Extract the [x, y] coordinate from the center of the cell holding the provided text.  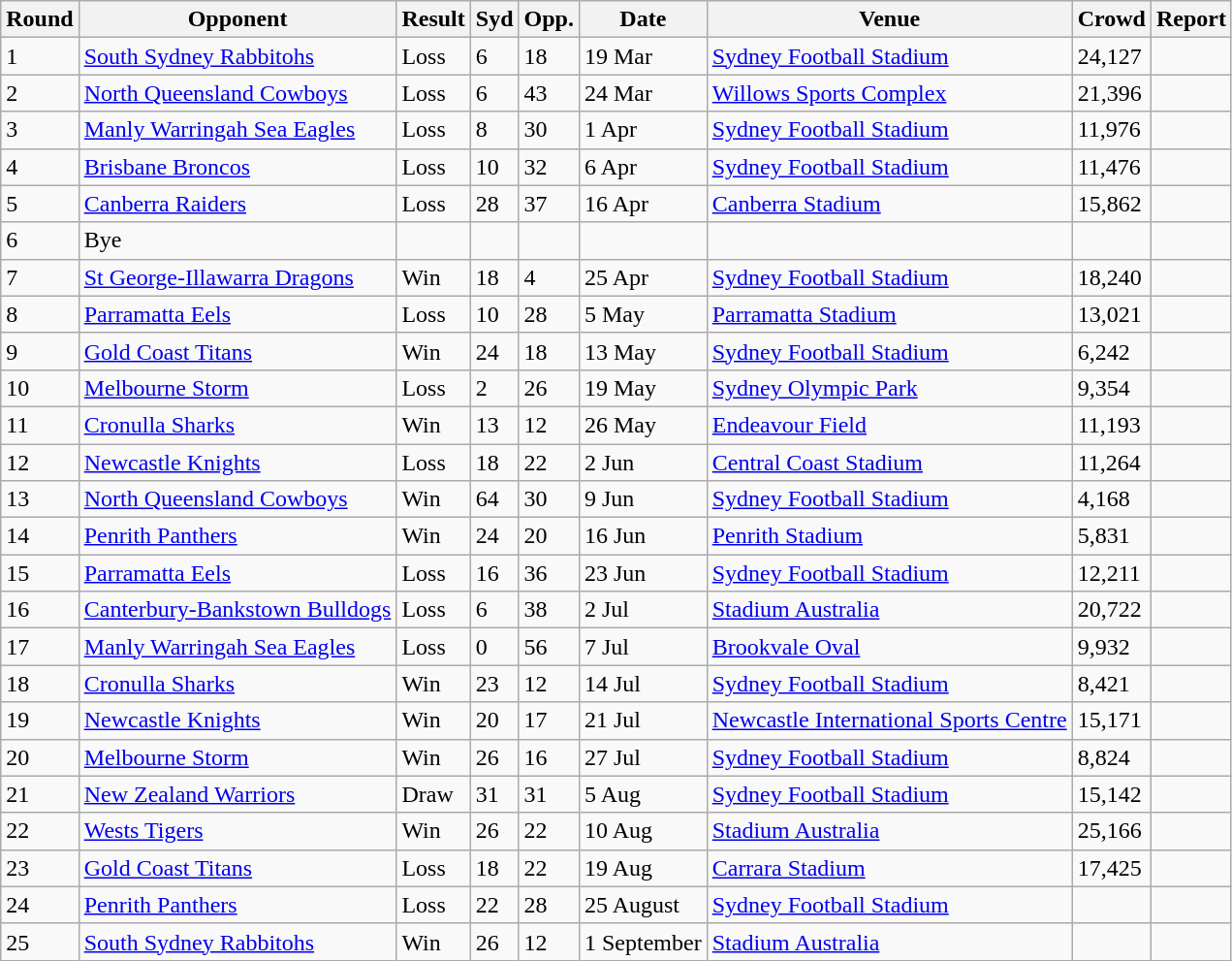
11 [40, 425]
Parramatta Stadium [890, 314]
Venue [890, 19]
43 [549, 93]
Endeavour Field [890, 425]
Sydney Olympic Park [890, 388]
13,021 [1111, 314]
Crowd [1111, 19]
16 Jun [643, 536]
Draw [433, 794]
6 Apr [643, 167]
9 [40, 351]
25 August [643, 905]
21 [40, 794]
25,166 [1111, 831]
23 Jun [643, 573]
7 [40, 277]
13 May [643, 351]
5 May [643, 314]
19 Aug [643, 868]
5,831 [1111, 536]
37 [549, 204]
1 [40, 56]
11,476 [1111, 167]
2 Jul [643, 610]
9,932 [1111, 647]
15,862 [1111, 204]
3 [40, 130]
St George-Illawarra Dragons [237, 277]
25 Apr [643, 277]
18,240 [1111, 277]
0 [494, 647]
16 Apr [643, 204]
Newcastle International Sports Centre [890, 721]
Willows Sports Complex [890, 93]
New Zealand Warriors [237, 794]
Result [433, 19]
7 Jul [643, 647]
11,193 [1111, 425]
24,127 [1111, 56]
32 [549, 167]
2 Jun [643, 463]
15,171 [1111, 721]
Brisbane Broncos [237, 167]
36 [549, 573]
Opponent [237, 19]
17,425 [1111, 868]
1 Apr [643, 130]
Bye [237, 240]
12,211 [1111, 573]
Canberra Stadium [890, 204]
5 Aug [643, 794]
21 Jul [643, 721]
27 Jul [643, 757]
25 [40, 942]
8,421 [1111, 684]
5 [40, 204]
15 [40, 573]
14 [40, 536]
Wests Tigers [237, 831]
15,142 [1111, 794]
19 Mar [643, 56]
Brookvale Oval [890, 647]
10 Aug [643, 831]
24 Mar [643, 93]
Opp. [549, 19]
Date [643, 19]
19 May [643, 388]
11,264 [1111, 463]
Canterbury-Bankstown Bulldogs [237, 610]
9,354 [1111, 388]
56 [549, 647]
14 Jul [643, 684]
26 May [643, 425]
Central Coast Stadium [890, 463]
Carrara Stadium [890, 868]
Report [1190, 19]
1 September [643, 942]
11,976 [1111, 130]
Penrith Stadium [890, 536]
Canberra Raiders [237, 204]
6,242 [1111, 351]
38 [549, 610]
19 [40, 721]
21,396 [1111, 93]
Syd [494, 19]
Round [40, 19]
4,168 [1111, 499]
8,824 [1111, 757]
9 Jun [643, 499]
20,722 [1111, 610]
64 [494, 499]
